Pinpoint the cell where the given text exists, returning its (X, Y) midpoint coordinate. 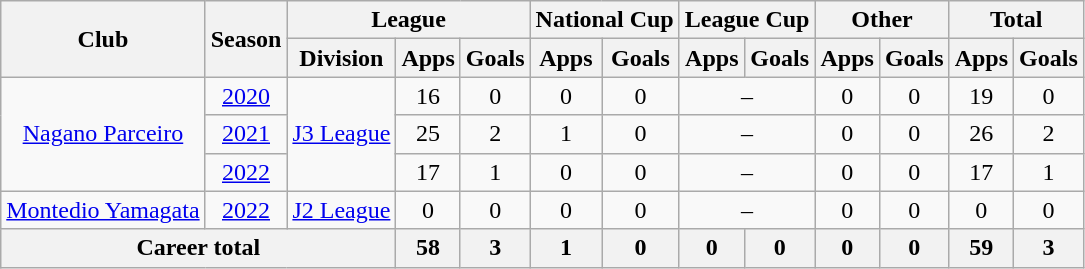
2020 (246, 96)
59 (981, 248)
League Cup (747, 20)
26 (981, 134)
Career total (198, 248)
J2 League (342, 210)
J3 League (342, 134)
58 (428, 248)
Division (342, 58)
League (408, 20)
National Cup (604, 20)
Total (1016, 20)
Other (882, 20)
Season (246, 39)
25 (428, 134)
2021 (246, 134)
19 (981, 96)
16 (428, 96)
Nagano Parceiro (103, 134)
Club (103, 39)
Montedio Yamagata (103, 210)
